Locate the cell with the specified text and output its [x, y] center coordinate. 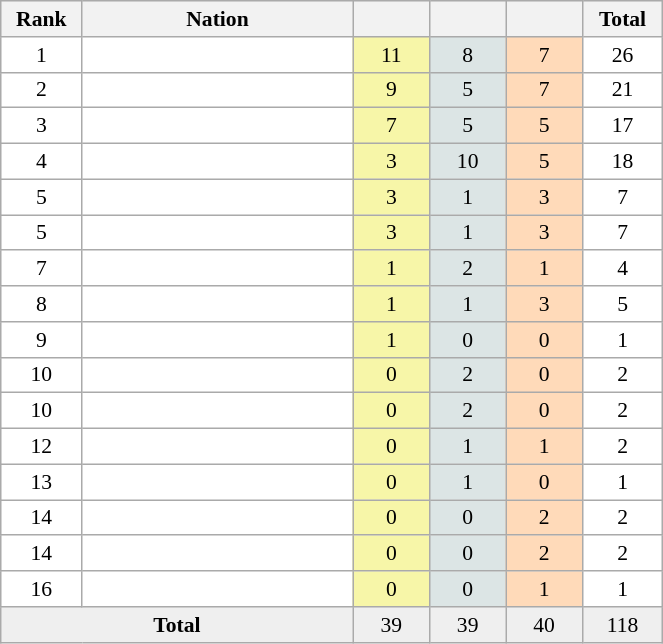
118 [622, 625]
13 [42, 482]
Nation [218, 19]
21 [622, 90]
18 [622, 162]
17 [622, 126]
40 [544, 625]
11 [391, 55]
Rank [42, 19]
12 [42, 447]
16 [42, 589]
26 [622, 55]
